Identify which cell holds the provided text, then report its (X, Y) central coordinate. 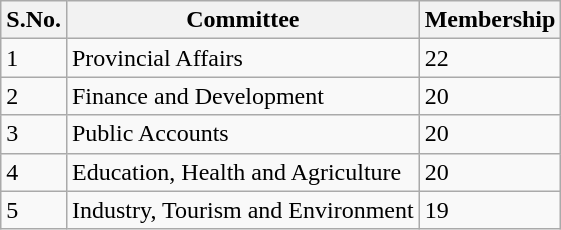
S.No. (34, 20)
3 (34, 134)
4 (34, 172)
5 (34, 210)
Committee (242, 20)
Industry, Tourism and Environment (242, 210)
19 (490, 210)
Finance and Development (242, 96)
22 (490, 58)
Membership (490, 20)
Provincial Affairs (242, 58)
Education, Health and Agriculture (242, 172)
2 (34, 96)
1 (34, 58)
Public Accounts (242, 134)
